Provide the (X, Y) coordinate of the cell's center where the given text is located.  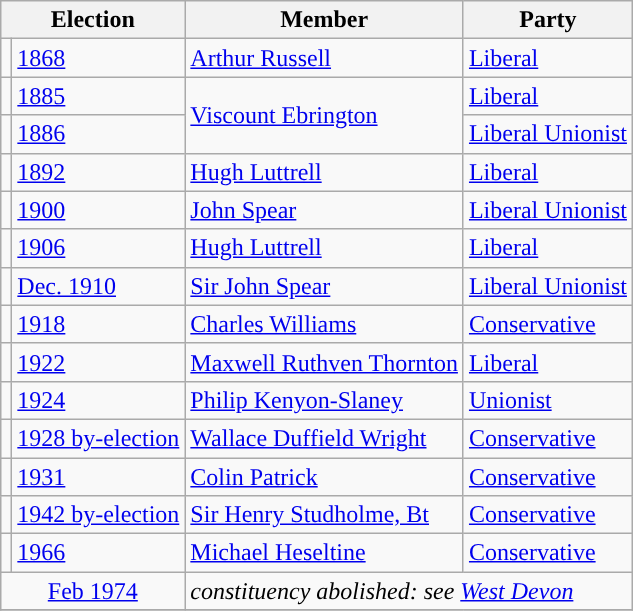
Philip Kenyon-Slaney (324, 400)
Arthur Russell (324, 58)
Colin Patrick (324, 477)
1868 (98, 58)
1886 (98, 134)
1966 (98, 553)
1892 (98, 172)
Charles Williams (324, 324)
Viscount Ebrington (324, 115)
1922 (98, 362)
1906 (98, 248)
Wallace Duffield Wright (324, 438)
John Spear (324, 210)
1900 (98, 210)
Feb 1974 (93, 591)
Party (548, 20)
1931 (98, 477)
1924 (98, 400)
Sir John Spear (324, 286)
Election (93, 20)
1928 by-election (98, 438)
1918 (98, 324)
Maxwell Ruthven Thornton (324, 362)
Unionist (548, 400)
Dec. 1910 (98, 286)
constituency abolished: see West Devon (409, 591)
Sir Henry Studholme, Bt (324, 515)
1885 (98, 96)
Michael Heseltine (324, 553)
1942 by-election (98, 515)
Member (324, 20)
